For the text-containing cell, return its midpoint in (x, y) coordinate format. 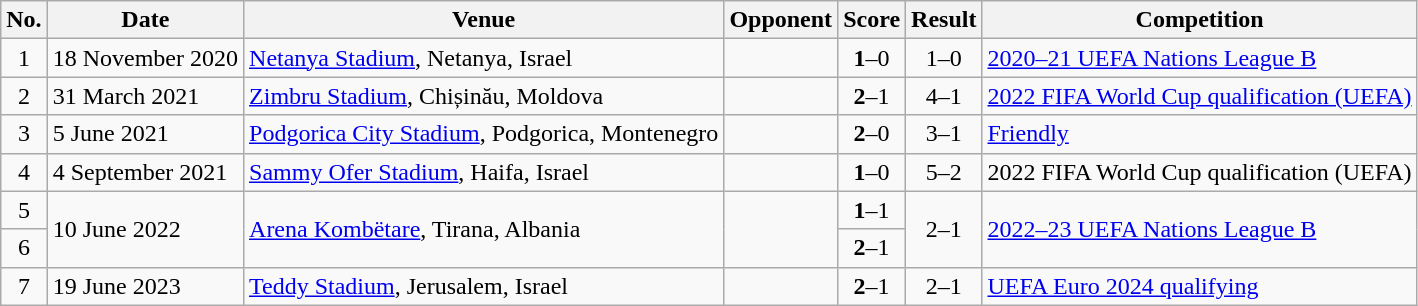
19 June 2023 (145, 286)
Date (145, 20)
7 (24, 286)
Podgorica City Stadium, Podgorica, Montenegro (484, 134)
Arena Kombëtare, Tirana, Albania (484, 229)
Netanya Stadium, Netanya, Israel (484, 58)
3–1 (944, 134)
5 June 2021 (145, 134)
2 (24, 96)
2020–21 UEFA Nations League B (1200, 58)
10 June 2022 (145, 229)
4 September 2021 (145, 172)
Opponent (781, 20)
31 March 2021 (145, 96)
5–2 (944, 172)
4 (24, 172)
3 (24, 134)
Venue (484, 20)
2–0 (872, 134)
Friendly (1200, 134)
Competition (1200, 20)
2022–23 UEFA Nations League B (1200, 229)
4–1 (944, 96)
6 (24, 248)
UEFA Euro 2024 qualifying (1200, 286)
1 (24, 58)
No. (24, 20)
Result (944, 20)
5 (24, 210)
18 November 2020 (145, 58)
Zimbru Stadium, Chișinău, Moldova (484, 96)
1–1 (872, 210)
Teddy Stadium, Jerusalem, Israel (484, 286)
Score (872, 20)
Sammy Ofer Stadium, Haifa, Israel (484, 172)
